Extract the (X, Y) coordinate from the center of the cell holding the provided text.  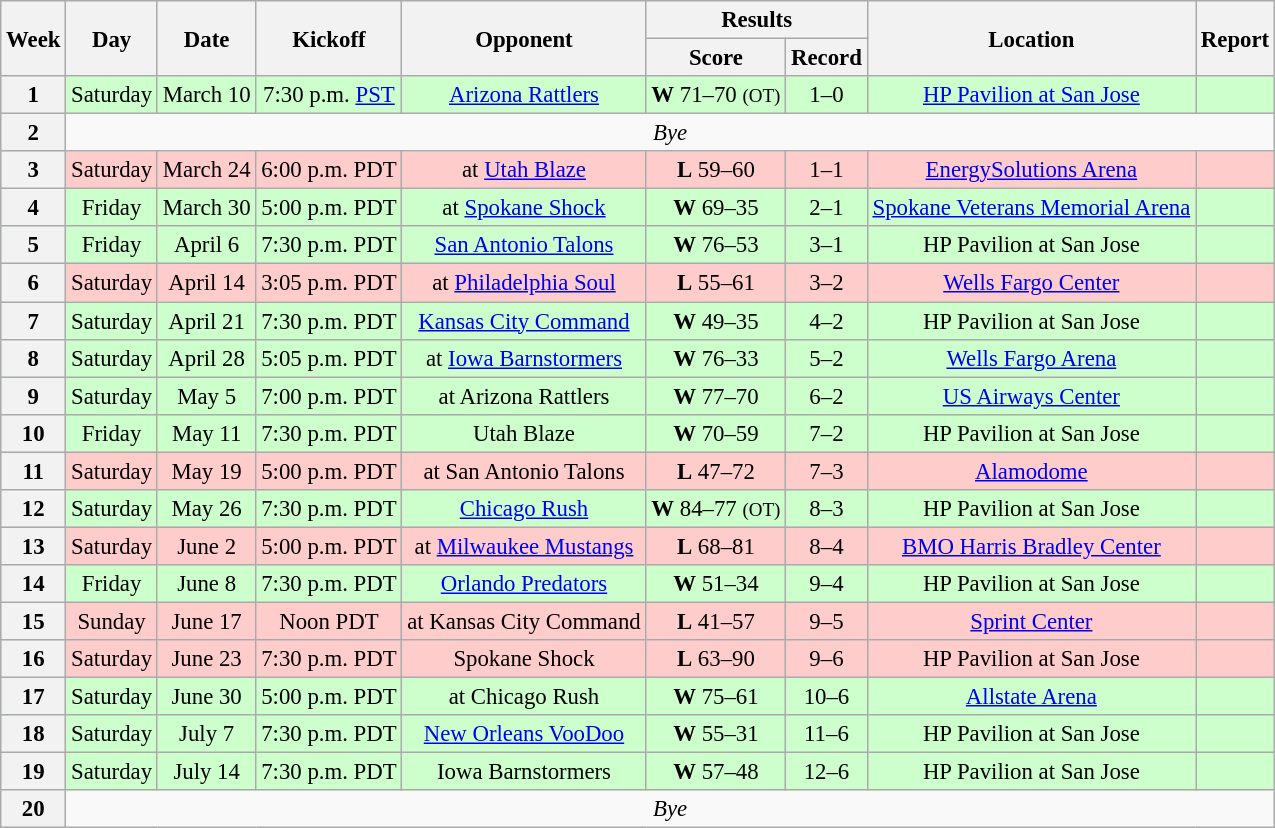
April 21 (206, 321)
at Utah Blaze (524, 170)
18 (34, 734)
Results (756, 20)
14 (34, 584)
L 47–72 (716, 471)
New Orleans VooDoo (524, 734)
2 (34, 133)
March 30 (206, 208)
7–2 (826, 433)
9 (34, 396)
L 63–90 (716, 659)
12–6 (826, 772)
3–2 (826, 283)
L 55–61 (716, 283)
11 (34, 471)
5:05 p.m. PDT (329, 358)
at Chicago Rush (524, 697)
1 (34, 95)
4 (34, 208)
Week (34, 38)
3–1 (826, 245)
3:05 p.m. PDT (329, 283)
11–6 (826, 734)
Kansas City Command (524, 321)
Spokane Veterans Memorial Arena (1031, 208)
at Arizona Rattlers (524, 396)
W 76–53 (716, 245)
W 75–61 (716, 697)
Sunday (112, 621)
BMO Harris Bradley Center (1031, 546)
Date (206, 38)
Day (112, 38)
10 (34, 433)
13 (34, 546)
W 70–59 (716, 433)
Utah Blaze (524, 433)
6 (34, 283)
March 10 (206, 95)
March 24 (206, 170)
Score (716, 58)
W 55–31 (716, 734)
W 69–35 (716, 208)
Report (1236, 38)
June 17 (206, 621)
Spokane Shock (524, 659)
Orlando Predators (524, 584)
12 (34, 509)
Iowa Barnstormers (524, 772)
Location (1031, 38)
19 (34, 772)
8 (34, 358)
9–4 (826, 584)
W 49–35 (716, 321)
L 41–57 (716, 621)
at San Antonio Talons (524, 471)
9–6 (826, 659)
April 6 (206, 245)
7–3 (826, 471)
W 76–33 (716, 358)
W 77–70 (716, 396)
10–6 (826, 697)
July 7 (206, 734)
L 68–81 (716, 546)
at Spokane Shock (524, 208)
Wells Fargo Arena (1031, 358)
15 (34, 621)
20 (34, 809)
US Airways Center (1031, 396)
7 (34, 321)
Noon PDT (329, 621)
at Kansas City Command (524, 621)
April 14 (206, 283)
L 59–60 (716, 170)
1–1 (826, 170)
at Philadelphia Soul (524, 283)
6–2 (826, 396)
1–0 (826, 95)
7:30 p.m. PST (329, 95)
May 26 (206, 509)
Arizona Rattlers (524, 95)
Record (826, 58)
Allstate Arena (1031, 697)
8–3 (826, 509)
Sprint Center (1031, 621)
5 (34, 245)
at Iowa Barnstormers (524, 358)
3 (34, 170)
Kickoff (329, 38)
W 57–48 (716, 772)
June 30 (206, 697)
5–2 (826, 358)
San Antonio Talons (524, 245)
16 (34, 659)
May 5 (206, 396)
June 8 (206, 584)
June 23 (206, 659)
Chicago Rush (524, 509)
May 19 (206, 471)
June 2 (206, 546)
July 14 (206, 772)
7:00 p.m. PDT (329, 396)
W 84–77 (OT) (716, 509)
9–5 (826, 621)
2–1 (826, 208)
8–4 (826, 546)
17 (34, 697)
6:00 p.m. PDT (329, 170)
at Milwaukee Mustangs (524, 546)
Opponent (524, 38)
W 71–70 (OT) (716, 95)
May 11 (206, 433)
April 28 (206, 358)
4–2 (826, 321)
Alamodome (1031, 471)
Wells Fargo Center (1031, 283)
W 51–34 (716, 584)
EnergySolutions Arena (1031, 170)
